Scan for the cell matching the given text and deliver its (x, y) coordinate at center. 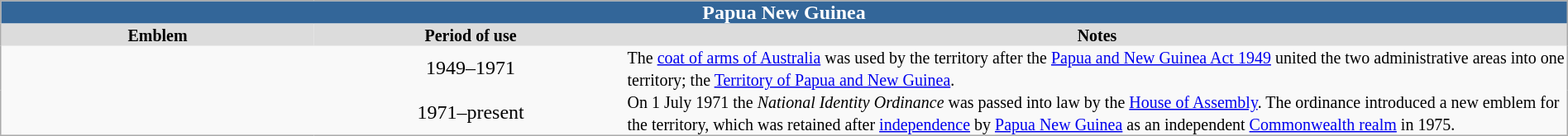
1949–1971 (471, 68)
1971–present (471, 113)
Papua New Guinea (784, 12)
Notes (1098, 35)
Emblem (157, 35)
Period of use (471, 35)
